Return the [x, y] coordinate for the center point of the cell that contains the specified text.  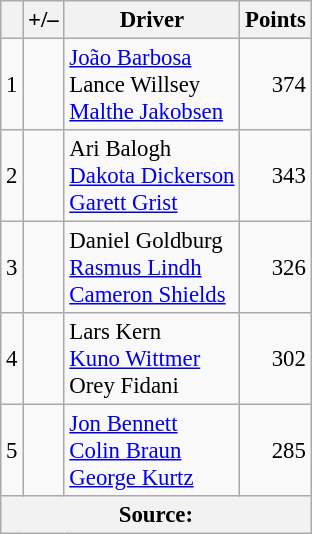
+/– [44, 20]
302 [276, 359]
Driver [152, 20]
Source: [156, 515]
5 [12, 451]
Ari Balogh Dakota Dickerson Garett Grist [152, 176]
João Barbosa Lance Willsey Malthe Jakobsen [152, 85]
Jon Bennett Colin Braun George Kurtz [152, 451]
4 [12, 359]
Points [276, 20]
326 [276, 268]
Daniel Goldburg Rasmus Lindh Cameron Shields [152, 268]
Lars Kern Kuno Wittmer Orey Fidani [152, 359]
374 [276, 85]
285 [276, 451]
1 [12, 85]
343 [276, 176]
3 [12, 268]
2 [12, 176]
